Return [x, y] of the center of cell containing provided text 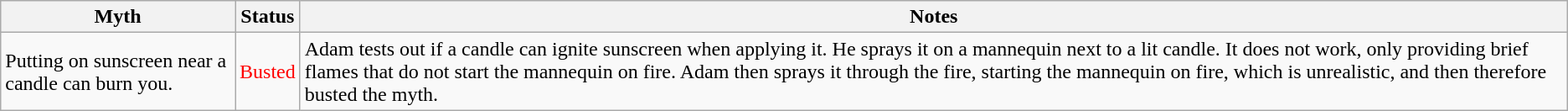
Putting on sunscreen near a candle can burn you. [118, 71]
Notes [933, 17]
Status [267, 17]
Busted [267, 71]
Myth [118, 17]
